Provide the (x, y) coordinate of the cell's center where the given text is located.  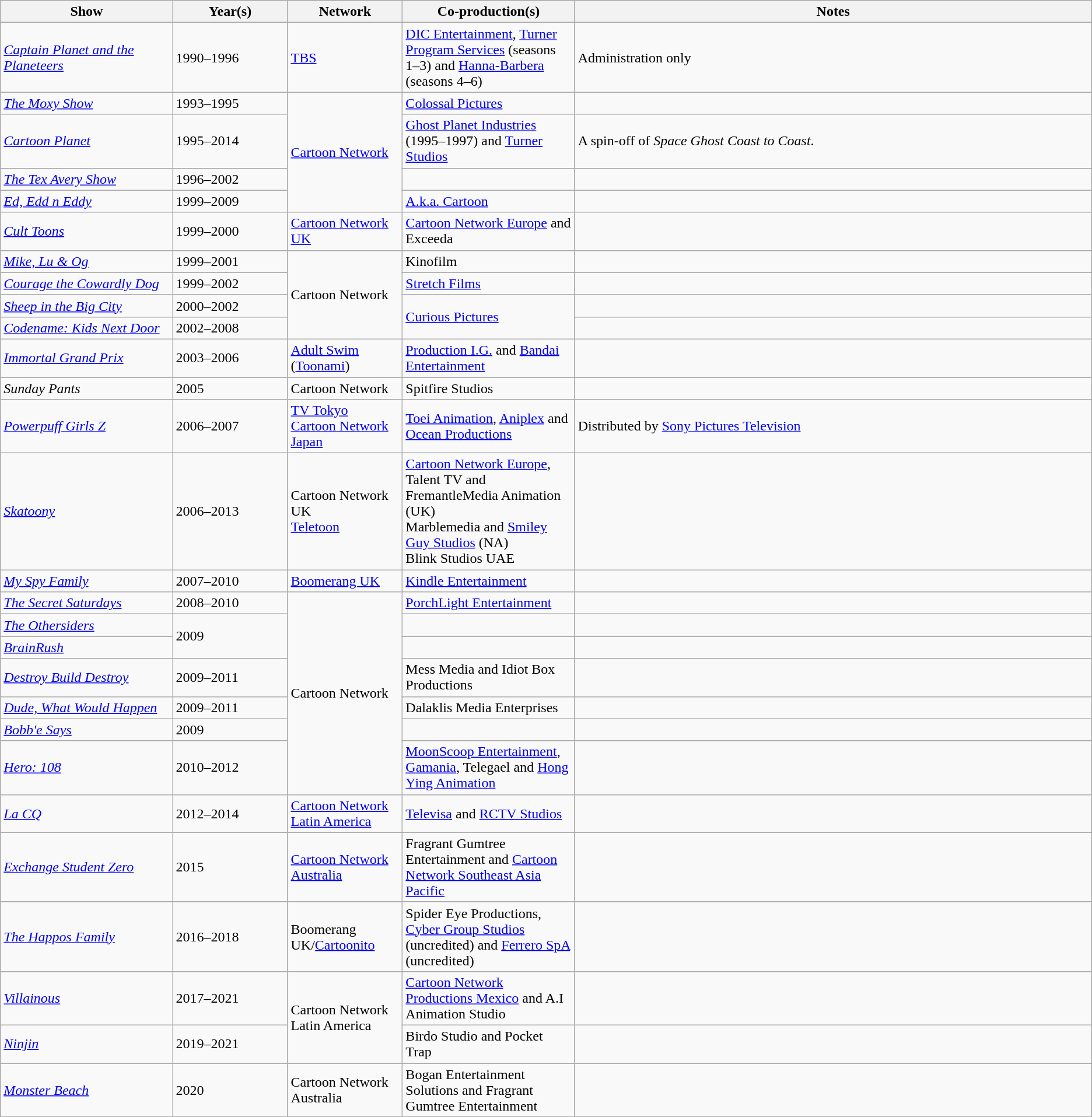
MoonScoop Entertainment, Gamania, Telegael and Hong Ying Animation (489, 768)
The Othersiders (86, 625)
Destroy Build Destroy (86, 678)
2012–2014 (230, 813)
Boomerang UK (345, 581)
Administration only (833, 57)
PorchLight Entertainment (489, 603)
Adult Swim (Toonami) (345, 358)
1999–2009 (230, 201)
1999–2000 (230, 231)
Cartoon Network Productions Mexico and A.I Animation Studio (489, 998)
Sunday Pants (86, 388)
My Spy Family (86, 581)
Exchange Student Zero (86, 867)
Year(s) (230, 12)
Curious Pictures (489, 317)
2003–2006 (230, 358)
Notes (833, 12)
TV TokyoCartoon Network Japan (345, 426)
The Tex Avery Show (86, 179)
TBS (345, 57)
Production I.G. and Bandai Entertainment (489, 358)
Show (86, 12)
Dude, What Would Happen (86, 708)
2007–2010 (230, 581)
Codename: Kids Next Door (86, 328)
Bogan Entertainment Solutions and Fragrant Gumtree Entertainment (489, 1090)
Stretch Films (489, 283)
2017–2021 (230, 998)
Skatoony (86, 512)
La CQ (86, 813)
2005 (230, 388)
Cartoon Network Europe and Exceeda (489, 231)
Immortal Grand Prix (86, 358)
2006–2007 (230, 426)
The Happos Family (86, 937)
Birdo Studio and Pocket Trap (489, 1044)
1999–2002 (230, 283)
1999–2001 (230, 261)
Distributed by Sony Pictures Television (833, 426)
DIC Entertainment, Turner Program Services (seasons 1–3) and Hanna-Barbera (seasons 4–6) (489, 57)
2015 (230, 867)
Ed, Edd n Eddy (86, 201)
Kindle Entertainment (489, 581)
Captain Planet and the Planeteers (86, 57)
Network (345, 12)
Colossal Pictures (489, 103)
The Moxy Show (86, 103)
Cartoon Network Europe, Talent TV and FremantleMedia Animation (UK)Marblemedia and Smiley Guy Studios (NA)Blink Studios UAE (489, 512)
2002–2008 (230, 328)
1990–1996 (230, 57)
Mike, Lu & Og (86, 261)
BrainRush (86, 647)
1995–2014 (230, 141)
Ghost Planet Industries (1995–1997) and Turner Studios (489, 141)
Televisa and RCTV Studios (489, 813)
2008–2010 (230, 603)
Monster Beach (86, 1090)
Powerpuff Girls Z (86, 426)
Hero: 108 (86, 768)
Spider Eye Productions, Cyber Group Studios (uncredited) and Ferrero SpA (uncredited) (489, 937)
Boomerang UK/Cartoonito (345, 937)
1993–1995 (230, 103)
Ninjin (86, 1044)
Sheep in the Big City (86, 306)
1996–2002 (230, 179)
Cartoon Planet (86, 141)
The Secret Saturdays (86, 603)
Mess Media and Idiot Box Productions (489, 678)
Spitfire Studios (489, 388)
2019–2021 (230, 1044)
Cartoon Network UK (345, 231)
2006–2013 (230, 512)
Cartoon Network UKTeletoon (345, 512)
Cult Toons (86, 231)
A spin-off of Space Ghost Coast to Coast. (833, 141)
2020 (230, 1090)
Bobb'e Says (86, 730)
Courage the Cowardly Dog (86, 283)
Fragrant Gumtree Entertainment and Cartoon Network Southeast Asia Pacific (489, 867)
2016–2018 (230, 937)
Kinofilm (489, 261)
2010–2012 (230, 768)
A.k.a. Cartoon (489, 201)
Villainous (86, 998)
Toei Animation, Aniplex and Ocean Productions (489, 426)
Co-production(s) (489, 12)
2000–2002 (230, 306)
Dalaklis Media Enterprises (489, 708)
